Detect which cell encompasses the target text, then output its [X, Y] center coordinate. 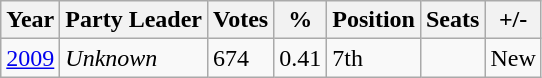
Votes [240, 20]
New [513, 58]
% [300, 20]
7th [374, 58]
Position [374, 20]
Unknown [134, 58]
Party Leader [134, 20]
2009 [30, 58]
Seats [452, 20]
+/- [513, 20]
Year [30, 20]
0.41 [300, 58]
674 [240, 58]
